Pinpoint the cell where the given text exists, returning its (x, y) midpoint coordinate. 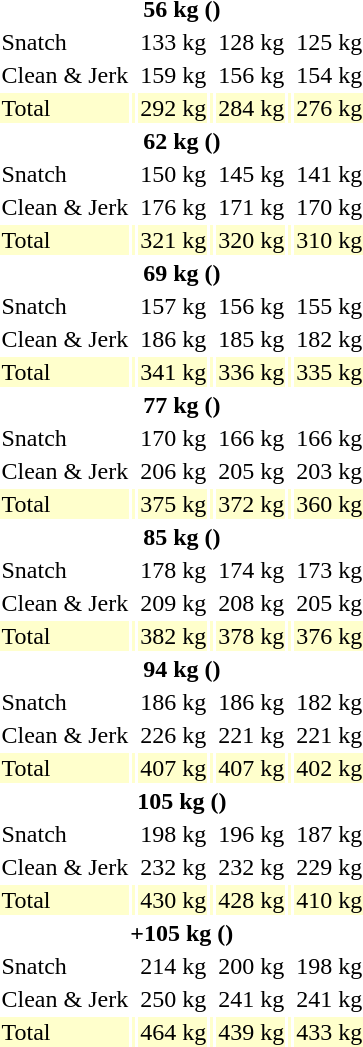
166 kg (252, 438)
128 kg (252, 42)
372 kg (252, 504)
185 kg (252, 339)
284 kg (252, 108)
150 kg (174, 174)
178 kg (174, 570)
145 kg (252, 174)
464 kg (174, 1032)
320 kg (252, 240)
341 kg (174, 372)
292 kg (174, 108)
214 kg (174, 966)
176 kg (174, 207)
241 kg (252, 999)
378 kg (252, 636)
439 kg (252, 1032)
209 kg (174, 603)
382 kg (174, 636)
226 kg (174, 735)
174 kg (252, 570)
171 kg (252, 207)
170 kg (174, 438)
375 kg (174, 504)
250 kg (174, 999)
208 kg (252, 603)
321 kg (174, 240)
336 kg (252, 372)
428 kg (252, 900)
196 kg (252, 834)
157 kg (174, 306)
430 kg (174, 900)
221 kg (252, 735)
206 kg (174, 471)
133 kg (174, 42)
205 kg (252, 471)
200 kg (252, 966)
198 kg (174, 834)
159 kg (174, 75)
